Scan for the cell matching the given text and deliver its [X, Y] coordinate at center. 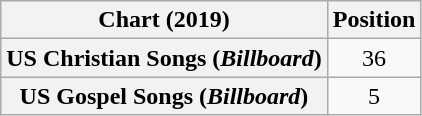
5 [374, 96]
Chart (2019) [164, 20]
36 [374, 58]
Position [374, 20]
US Christian Songs (Billboard) [164, 58]
US Gospel Songs (Billboard) [164, 96]
